Return [x, y] of the center of cell containing provided text 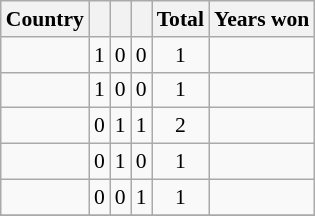
Years won [262, 19]
Total [180, 19]
2 [180, 126]
Country [45, 19]
